From the cell containing the given text, extract its center point as (X, Y) coordinate. 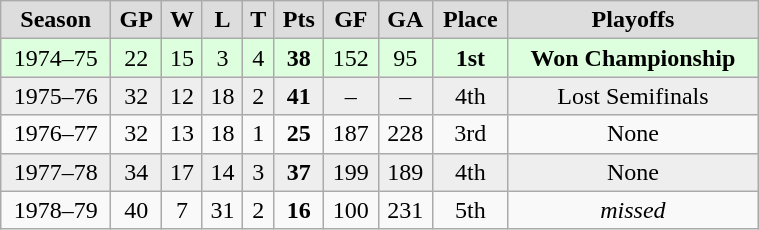
GF (351, 20)
L (222, 20)
missed (632, 210)
Lost Semifinals (632, 96)
Won Championship (632, 58)
1974–75 (56, 58)
Place (470, 20)
37 (299, 172)
15 (182, 58)
22 (136, 58)
38 (299, 58)
41 (299, 96)
Playoffs (632, 20)
25 (299, 134)
T (258, 20)
228 (405, 134)
1st (470, 58)
152 (351, 58)
GA (405, 20)
40 (136, 210)
1975–76 (56, 96)
GP (136, 20)
4 (258, 58)
1977–78 (56, 172)
1978–79 (56, 210)
14 (222, 172)
16 (299, 210)
95 (405, 58)
1976–77 (56, 134)
Pts (299, 20)
7 (182, 210)
34 (136, 172)
3rd (470, 134)
100 (351, 210)
189 (405, 172)
187 (351, 134)
17 (182, 172)
199 (351, 172)
12 (182, 96)
Season (56, 20)
31 (222, 210)
5th (470, 210)
W (182, 20)
1 (258, 134)
231 (405, 210)
13 (182, 134)
